Output the (x, y) coordinate of the center of the cell containing the given text.  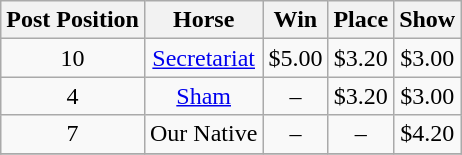
Show (428, 20)
$5.00 (296, 58)
10 (73, 58)
Place (361, 20)
Our Native (203, 134)
7 (73, 134)
Post Position (73, 20)
Win (296, 20)
Sham (203, 96)
$4.20 (428, 134)
Horse (203, 20)
4 (73, 96)
Secretariat (203, 58)
